Extract the (x, y) coordinate from the center of the cell holding the provided text.  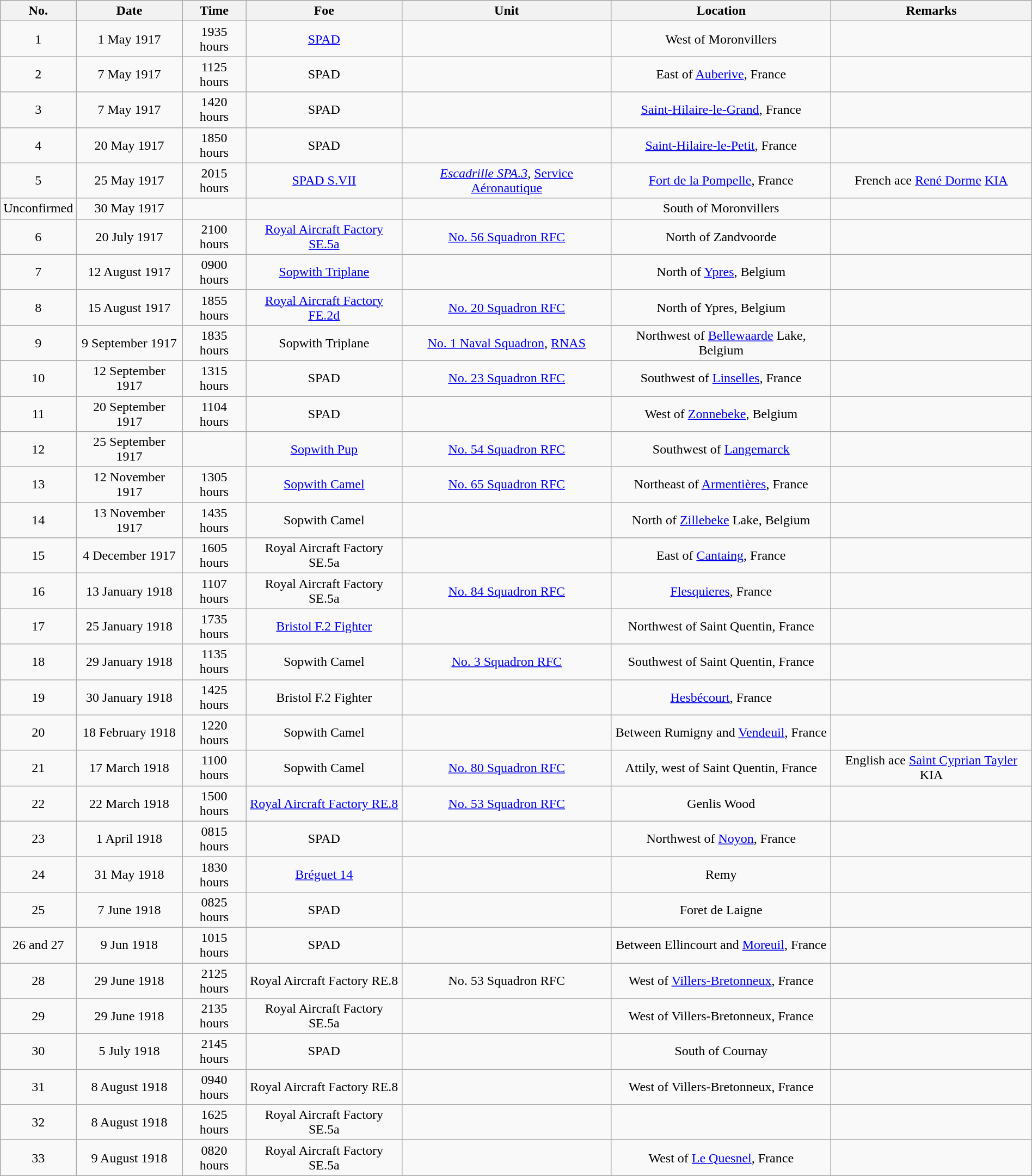
2015 hours (214, 181)
1125 hours (214, 74)
2145 hours (214, 1052)
1435 hours (214, 520)
East of Cantaing, France (721, 555)
6 (38, 236)
19 (38, 697)
1735 hours (214, 626)
West of Le Quesnel, France (721, 1157)
0940 hours (214, 1087)
Location (721, 11)
Northwest of Noyon, France (721, 838)
2135 hours (214, 1016)
South of Cournay (721, 1052)
7 (38, 272)
Saint-Hilaire-le-Petit, France (721, 145)
French ace René Dorme KIA (932, 181)
Time (214, 11)
20 May 1917 (130, 145)
1100 hours (214, 768)
15 August 1917 (130, 307)
Southwest of Langemarck (721, 450)
English ace Saint Cyprian Tayler KIA (932, 768)
Hesbécourt, France (721, 697)
Remarks (932, 11)
Royal Aircraft Factory FE.2d (324, 307)
20 (38, 733)
1015 hours (214, 945)
13 (38, 485)
No. 23 Squadron RFC (507, 378)
1835 hours (214, 343)
18 February 1918 (130, 733)
2100 hours (214, 236)
1315 hours (214, 378)
1850 hours (214, 145)
9 August 1918 (130, 1157)
31 May 1918 (130, 874)
No. 65 Squadron RFC (507, 485)
15 (38, 555)
No. (38, 11)
20 July 1917 (130, 236)
Northeast of Armentières, France (721, 485)
1 April 1918 (130, 838)
2125 hours (214, 980)
28 (38, 980)
West of Moronvillers (721, 39)
25 May 1917 (130, 181)
25 (38, 909)
8 (38, 307)
13 November 1917 (130, 520)
18 (38, 662)
Northwest of Saint Quentin, France (721, 626)
9 (38, 343)
Escadrille SPA.3, Service Aéronautique (507, 181)
14 (38, 520)
22 March 1918 (130, 804)
7 June 1918 (130, 909)
1425 hours (214, 697)
0900 hours (214, 272)
29 (38, 1016)
Date (130, 11)
32 (38, 1123)
Bréguet 14 (324, 874)
North of Zillebeke Lake, Belgium (721, 520)
33 (38, 1157)
24 (38, 874)
13 January 1918 (130, 591)
No. 1 Naval Squadron, RNAS (507, 343)
Between Rumigny and Vendeuil, France (721, 733)
No. 20 Squadron RFC (507, 307)
1135 hours (214, 662)
0815 hours (214, 838)
Southwest of Saint Quentin, France (721, 662)
1605 hours (214, 555)
9 Jun 1918 (130, 945)
Unconfirmed (38, 209)
4 (38, 145)
Flesquieres, France (721, 591)
2 (38, 74)
21 (38, 768)
No. 80 Squadron RFC (507, 768)
25 January 1918 (130, 626)
5 (38, 181)
30 May 1917 (130, 209)
Between Ellincourt and Moreuil, France (721, 945)
1935 hours (214, 39)
4 December 1917 (130, 555)
East of Auberive, France (721, 74)
No. 84 Squadron RFC (507, 591)
12 November 1917 (130, 485)
SPAD S.VII (324, 181)
1420 hours (214, 110)
25 September 1917 (130, 450)
12 September 1917 (130, 378)
1305 hours (214, 485)
1855 hours (214, 307)
17 March 1918 (130, 768)
Genlis Wood (721, 804)
Foe (324, 11)
Attily, west of Saint Quentin, France (721, 768)
30 (38, 1052)
Remy (721, 874)
Southwest of Linselles, France (721, 378)
5 July 1918 (130, 1052)
12 (38, 450)
31 (38, 1087)
9 September 1917 (130, 343)
West of Zonnebeke, Belgium (721, 414)
20 September 1917 (130, 414)
South of Moronvillers (721, 209)
17 (38, 626)
Northwest of Bellewaarde Lake, Belgium (721, 343)
12 August 1917 (130, 272)
Unit (507, 11)
26 and 27 (38, 945)
23 (38, 838)
3 (38, 110)
No. 56 Squadron RFC (507, 236)
Sopwith Pup (324, 450)
1220 hours (214, 733)
1107 hours (214, 591)
29 January 1918 (130, 662)
North of Zandvoorde (721, 236)
Saint-Hilaire-le-Grand, France (721, 110)
10 (38, 378)
1 (38, 39)
Fort de la Pompelle, France (721, 181)
1625 hours (214, 1123)
1 May 1917 (130, 39)
1104 hours (214, 414)
22 (38, 804)
30 January 1918 (130, 697)
0825 hours (214, 909)
Foret de Laigne (721, 909)
11 (38, 414)
No. 54 Squadron RFC (507, 450)
16 (38, 591)
1500 hours (214, 804)
1830 hours (214, 874)
0820 hours (214, 1157)
No. 3 Squadron RFC (507, 662)
